For the text-containing cell, return its midpoint in [x, y] coordinate format. 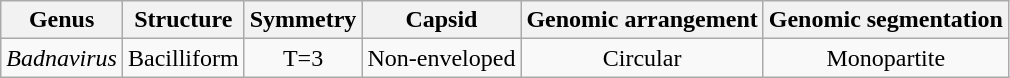
Symmetry [303, 20]
Monopartite [886, 58]
Non-enveloped [442, 58]
Circular [642, 58]
Bacilliform [183, 58]
Structure [183, 20]
Genomic segmentation [886, 20]
Capsid [442, 20]
Badnavirus [62, 58]
T=3 [303, 58]
Genomic arrangement [642, 20]
Genus [62, 20]
